Pinpoint the cell where the given text exists, returning its (X, Y) midpoint coordinate. 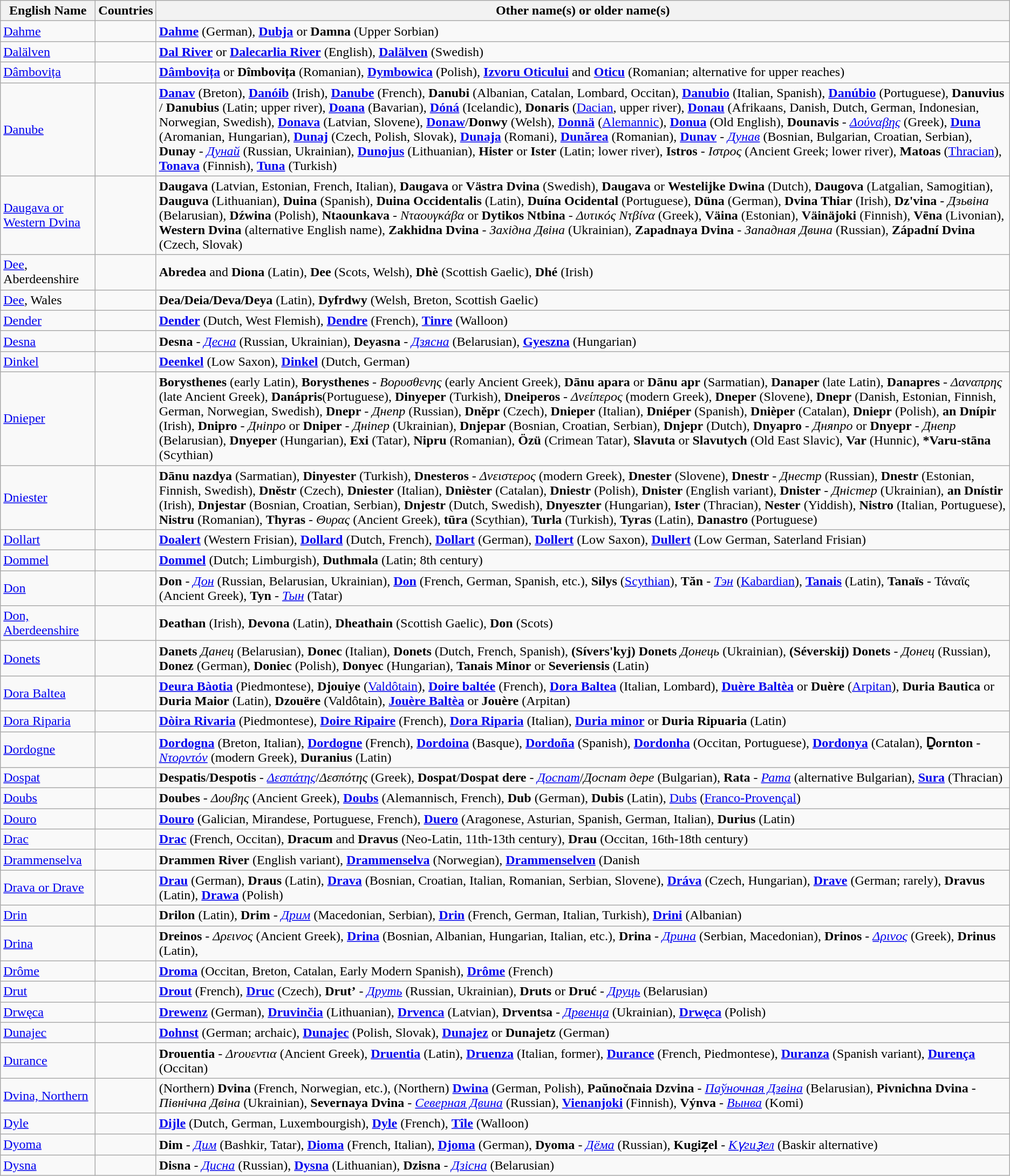
Dordogne (48, 750)
Don (48, 588)
Dommel (48, 560)
Douro (48, 819)
Drilon (Latin), Drim - Дрим (Macedonian, Serbian), Drin (French, German, Italian, Turkish), Drini (Albanian) (583, 915)
Drammen River (English variant), Drammenselva (Norwegian), Drammenselven (Danish (583, 860)
Dahme (48, 31)
Deathan (Irish), Devona (Latin), Dheathain (Scottish Gaelic), Don (Scots) (583, 624)
Durance (48, 1061)
Doubs (48, 798)
Drava or Drave (48, 888)
Dinkel (48, 361)
Daugava or Western Dvina (48, 215)
Don, Aberdeenshire (48, 624)
Dvina, Northern (48, 1095)
Countries (126, 11)
Dyoma (48, 1145)
Desna - Десна (Russian, Ukrainian), Deyasna - Дзясна (Belarusian), Gyeszna (Hungarian) (583, 341)
Droma (Occitan, Breton, Catalan, Early Modern Spanish), Drôme (French) (583, 971)
Dender (48, 320)
Drac (French, Occitan), Dracum and Dravus (Neo-Latin, 11th-13th century), Drau (Occitan, 16th-18th century) (583, 839)
Doubes - Δουβης (Ancient Greek), Doubs (Alemannisch, French), Dub (German), Dubis (Latin), Dubs (Franco-Provençal) (583, 798)
Dunajec (48, 1033)
Dahme (German), Dubja or Damna (Upper Sorbian) (583, 31)
Drammenselva (48, 860)
Dâmbovița or Dîmbovița (Romanian), Dymbowica (Polish), Izvoru Oticului and Oticu (Romanian; alternative for upper reaches) (583, 72)
Dijle (Dutch, German, Luxembourgish), Dyle (French), Tîle (Walloon) (583, 1123)
Desna (48, 341)
Dender (Dutch, West Flemish), Dendre (French), Tinre (Walloon) (583, 320)
Drwęca (48, 1012)
Dim - Дим (Bashkir, Tatar), Dioma (French, Italian), Djoma (German), Dyoma - Дёма (Russian), Kugiz̦el - Күгиҙел (Baskir alternative) (583, 1145)
Abredea and Diona (Latin), Dee (Scots, Welsh), Dhè (Scottish Gaelic), Dhé (Irish) (583, 272)
Dâmbovița (48, 72)
Dalälven (48, 52)
Douro (Galician, Mirandese, Portuguese, French), Duero (Aragonese, Asturian, Spanish, German, Italian), Durius (Latin) (583, 819)
Dora Baltea (48, 694)
Dee, Wales (48, 300)
Dòira Rivaria (Piedmontese), Doire Ripaire (French), Dora Riparia (Italian), Duria minor or Duria Ripuaria (Latin) (583, 721)
Dniester (48, 497)
Dea/Deia/Deva/Deya (Latin), Dyfrdwy (Welsh, Breton, Scottish Gaelic) (583, 300)
Dyle (48, 1123)
Drina (48, 943)
Dospat (48, 778)
Drac (48, 839)
Drewenz (German), Druvinčia (Lithuanian), Drvenca (Latvian), Drventsa - Дрвенца (Ukrainian), Drwęca (Polish) (583, 1012)
Other name(s) or older name(s) (583, 11)
Drout (French), Druc (Czech), Drut’ - Друть (Russian, Ukrainian), Druts or Druć - Друць (Belarusian) (583, 992)
Deenkel (Low Saxon), Dinkel (Dutch, German) (583, 361)
Drin (48, 915)
English Name (48, 11)
Drut (48, 992)
Dohnst (German; archaic), Dunajec (Polish, Slovak), Dunajez or Dunajetz (German) (583, 1033)
Dnieper (48, 419)
Drôme (48, 971)
Dollart (48, 540)
Donets (48, 658)
Danube (48, 129)
Dysna (48, 1165)
Dommel (Dutch; Limburgish), Duthmala (Latin; 8th century) (583, 560)
Dal River or Dalecarlia River (English), Dalälven (Swedish) (583, 52)
Disna - Дисна (Russian), Dysna (Lithuanian), Dzisna - Дзісна (Belarusian) (583, 1165)
Dora Riparia (48, 721)
Doalert (Western Frisian), Dollard (Dutch, French), Dollart (German), Dollert (Low Saxon), Dullert (Low German, Saterland Frisian) (583, 540)
Dee, Aberdeenshire (48, 272)
